Output the [x, y] coordinate of the center of the cell containing the given text.  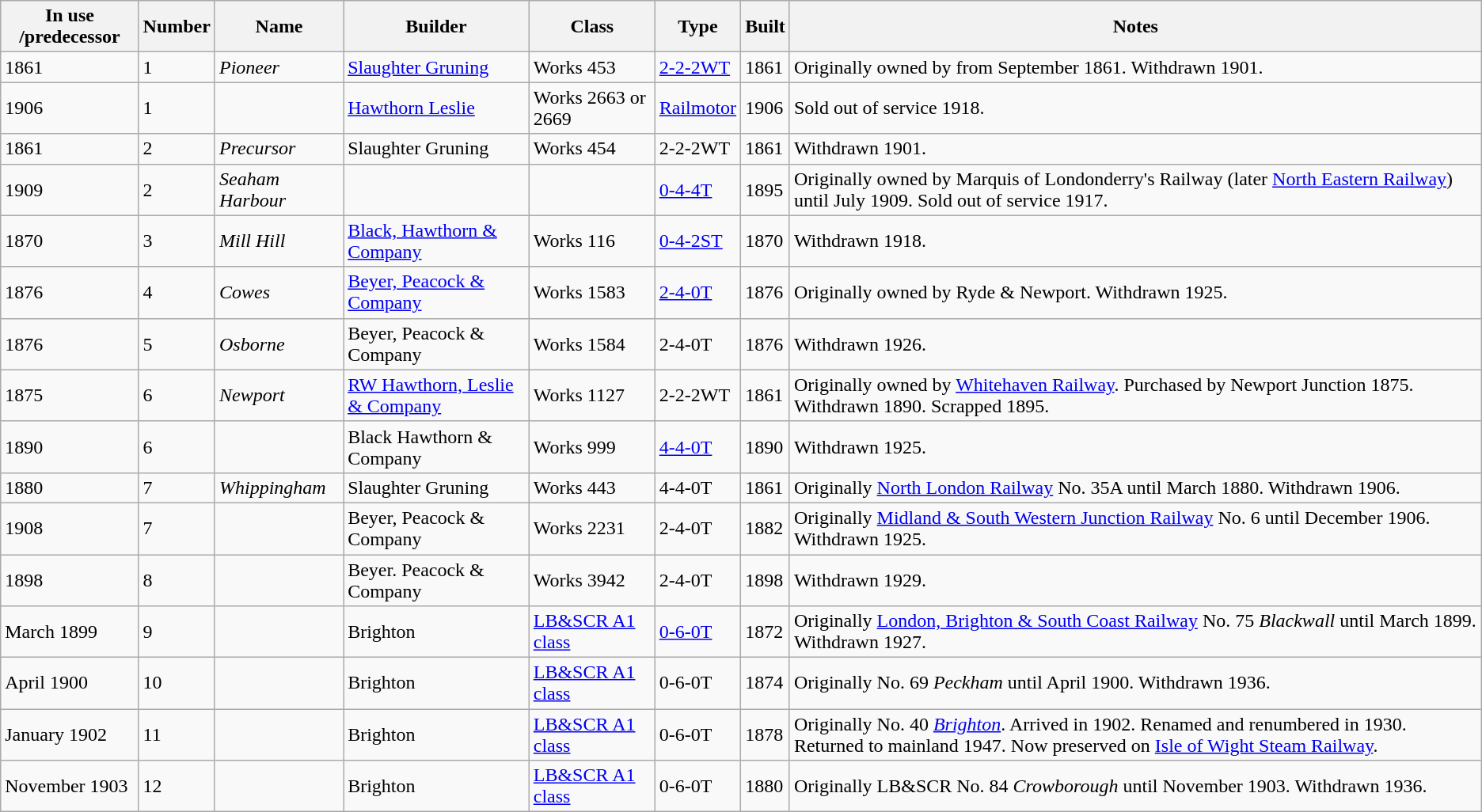
Originally owned by Marquis of Londonderry's Railway (later North Eastern Railway) until July 1909. Sold out of service 1917. [1135, 190]
Works 443 [592, 488]
Hawthorn Leslie [437, 108]
1875 [70, 396]
Builder [437, 27]
5 [177, 343]
1874 [766, 684]
Originally No. 40 Brighton. Arrived in 1902. Renamed and renumbered in 1930. Returned to mainland 1947. Now preserved on Isle of Wight Steam Railway. [1135, 734]
Notes [1135, 27]
3 [177, 241]
Works 1583 [592, 293]
Mill Hill [279, 241]
11 [177, 734]
Whippingham [279, 488]
Works 1127 [592, 396]
Works 3942 [592, 579]
Originally owned by Ryde & Newport. Withdrawn 1925. [1135, 293]
RW Hawthorn, Leslie & Company [437, 396]
Withdrawn 1925. [1135, 446]
Works 1584 [592, 343]
Osborne [279, 343]
8 [177, 579]
Railmotor [697, 108]
Originally No. 69 Peckham until April 1900. Withdrawn 1936. [1135, 684]
1908 [70, 529]
Built [766, 27]
Works 999 [592, 446]
Originally owned by Whitehaven Railway. Purchased by Newport Junction 1875. Withdrawn 1890. Scrapped 1895. [1135, 396]
Seaham Harbour [279, 190]
Precursor [279, 149]
Withdrawn 1918. [1135, 241]
1895 [766, 190]
Originally owned by from September 1861. Withdrawn 1901. [1135, 67]
10 [177, 684]
March 1899 [70, 632]
Withdrawn 1929. [1135, 579]
In use /predecessor [70, 27]
January 1902 [70, 734]
Sold out of service 1918. [1135, 108]
Black, Hawthorn & Company [437, 241]
Works 116 [592, 241]
1909 [70, 190]
0-4-2ST [697, 241]
Works 454 [592, 149]
Class [592, 27]
November 1903 [70, 787]
4 [177, 293]
Pioneer [279, 67]
Black Hawthorn & Company [437, 446]
Beyer. Peacock & Company [437, 579]
Originally London, Brighton & South Coast Railway No. 75 Blackwall until March 1899. Withdrawn 1927. [1135, 632]
Cowes [279, 293]
Withdrawn 1926. [1135, 343]
Originally Midland & South Western Junction Railway No. 6 until December 1906. Withdrawn 1925. [1135, 529]
1878 [766, 734]
Newport [279, 396]
Withdrawn 1901. [1135, 149]
Works 2231 [592, 529]
April 1900 [70, 684]
Type [697, 27]
1872 [766, 632]
Name [279, 27]
Works 2663 or 2669 [592, 108]
Originally North London Railway No. 35A until March 1880. Withdrawn 1906. [1135, 488]
Number [177, 27]
12 [177, 787]
0-4-4T [697, 190]
Works 453 [592, 67]
9 [177, 632]
1882 [766, 529]
Originally LB&SCR No. 84 Crowborough until November 1903. Withdrawn 1936. [1135, 787]
